Determine the [x, y] coordinate at the center of the cell enclosing the given text.  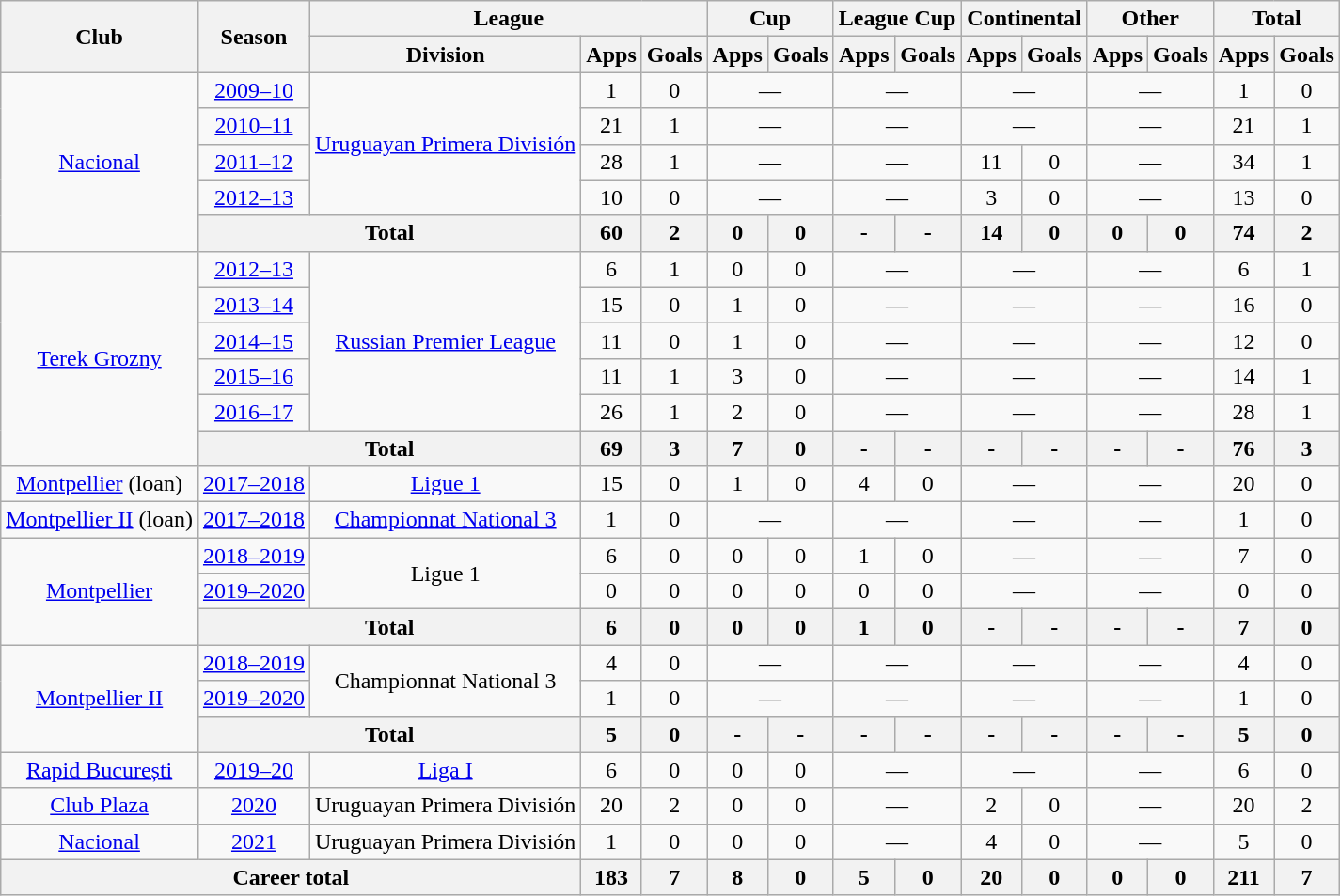
2016–17 [254, 412]
13 [1243, 197]
60 [611, 233]
26 [611, 412]
Club Plaza [100, 806]
8 [737, 877]
League [508, 19]
Club [100, 37]
2013–14 [254, 305]
2009–10 [254, 90]
2021 [254, 841]
League Cup [897, 19]
Cup [770, 19]
2020 [254, 806]
2014–15 [254, 340]
Continental [1024, 19]
Other [1150, 19]
183 [611, 877]
12 [1243, 340]
34 [1243, 162]
Terek Grozny [100, 358]
Montpellier II (loan) [100, 520]
76 [1243, 448]
Rapid București [100, 770]
Season [254, 37]
211 [1243, 877]
2015–16 [254, 376]
2019–20 [254, 770]
16 [1243, 305]
10 [611, 197]
2010–11 [254, 126]
Montpellier (loan) [100, 484]
74 [1243, 233]
Russian Premier League [445, 340]
Montpellier [100, 591]
2011–12 [254, 162]
Division [445, 55]
Career total [292, 877]
Liga I [445, 770]
69 [611, 448]
Montpellier II [100, 699]
